Pinpoint the cell where the given text exists, returning its (x, y) midpoint coordinate. 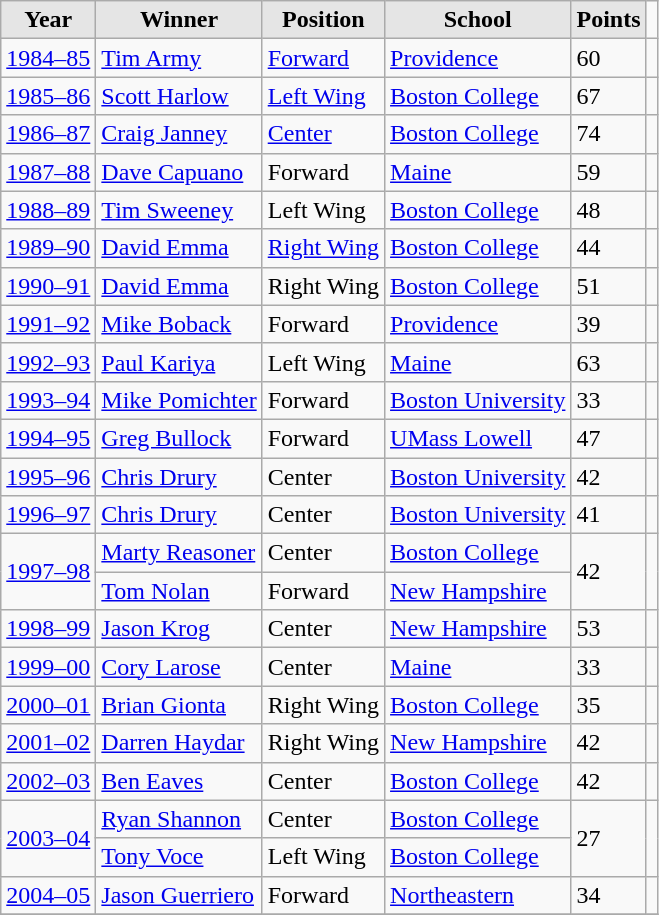
Paul Kariya (179, 362)
Jason Guerriero (179, 895)
1984–85 (48, 58)
Position (323, 20)
1999–00 (48, 667)
Dave Capuano (179, 172)
Tim Sweeney (179, 210)
Greg Bullock (179, 438)
Tony Voce (179, 857)
Northeastern (478, 895)
UMass Lowell (478, 438)
Mike Boback (179, 324)
Points (608, 20)
Year (48, 20)
School (478, 20)
1993–94 (48, 400)
Craig Janney (179, 134)
Jason Krog (179, 629)
60 (608, 58)
39 (608, 324)
34 (608, 895)
Cory Larose (179, 667)
1998–99 (48, 629)
2003–04 (48, 838)
44 (608, 248)
Tom Nolan (179, 591)
Darren Haydar (179, 743)
1986–87 (48, 134)
2002–03 (48, 781)
Mike Pomichter (179, 400)
Marty Reasoner (179, 553)
1997–98 (48, 572)
74 (608, 134)
Scott Harlow (179, 96)
63 (608, 362)
47 (608, 438)
1990–91 (48, 286)
48 (608, 210)
2004–05 (48, 895)
1992–93 (48, 362)
53 (608, 629)
2000–01 (48, 705)
1987–88 (48, 172)
35 (608, 705)
2001–02 (48, 743)
Ben Eaves (179, 781)
67 (608, 96)
1989–90 (48, 248)
1991–92 (48, 324)
41 (608, 515)
59 (608, 172)
1994–95 (48, 438)
1996–97 (48, 515)
Winner (179, 20)
Tim Army (179, 58)
Brian Gionta (179, 705)
1988–89 (48, 210)
Ryan Shannon (179, 819)
1985–86 (48, 96)
51 (608, 286)
1995–96 (48, 477)
27 (608, 838)
